Capture the cell that displays the provided text and extract its [x, y] central coordinate. 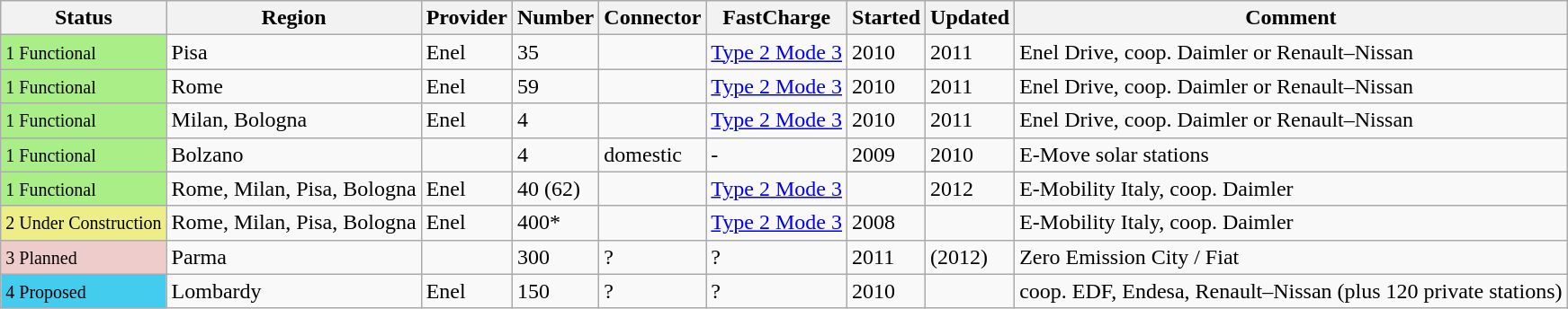
400* [555, 223]
coop. EDF, Endesa, Renault–Nissan (plus 120 private stations) [1291, 291]
2 Under Construction [84, 223]
(2012) [970, 257]
59 [555, 86]
Milan, Bologna [293, 120]
35 [555, 52]
4 Proposed [84, 291]
Connector [653, 18]
Rome [293, 86]
Comment [1291, 18]
Parma [293, 257]
Updated [970, 18]
2012 [970, 189]
2008 [887, 223]
Started [887, 18]
Pisa [293, 52]
Region [293, 18]
Number [555, 18]
Zero Emission City / Fiat [1291, 257]
Provider [466, 18]
Lombardy [293, 291]
Status [84, 18]
2009 [887, 154]
3 Planned [84, 257]
E-Move solar stations [1291, 154]
- [777, 154]
150 [555, 291]
domestic [653, 154]
40 (62) [555, 189]
300 [555, 257]
FastCharge [777, 18]
Bolzano [293, 154]
